Detect which cell encompasses the target text, then output its (X, Y) center coordinate. 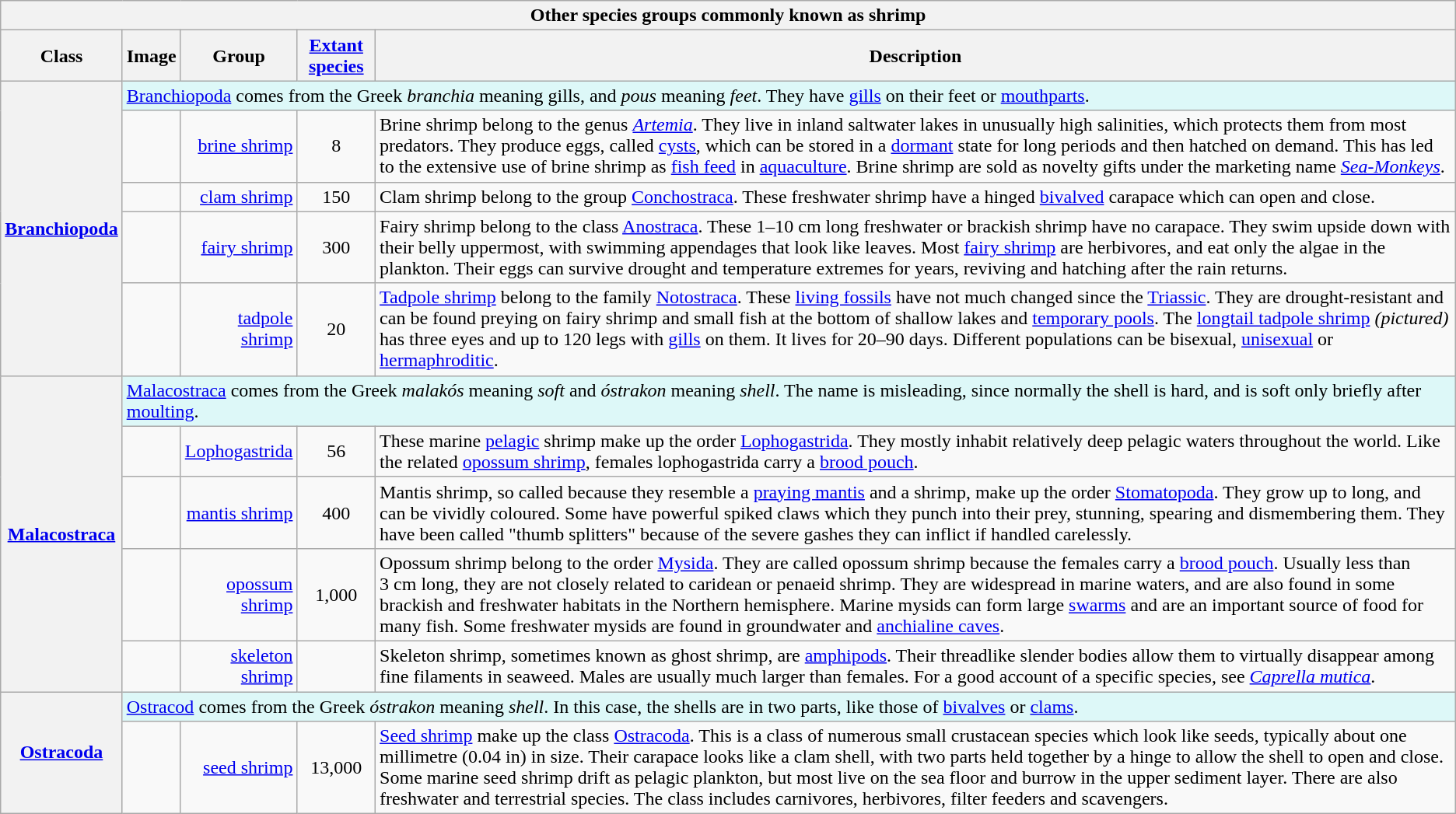
Ostracod comes from the Greek óstrakon meaning shell. In this case, the shells are in two parts, like those of bivalves or clams. (789, 707)
clam shrimp (239, 197)
Branchiopoda comes from the Greek branchia meaning gills, and pous meaning feet. They have gills on their feet or mouthparts. (789, 96)
tadpole shrimp (239, 330)
400 (336, 512)
seed shrimp (239, 768)
8 (336, 146)
1,000 (336, 594)
150 (336, 197)
56 (336, 451)
Ostracoda (61, 753)
opossum shrimp (239, 594)
Malacostraca (61, 533)
Lophogastrida (239, 451)
Extant species (336, 56)
300 (336, 247)
Branchiopoda (61, 229)
Image (151, 56)
fairy shrimp (239, 247)
20 (336, 330)
Clam shrimp belong to the group Conchostraca. These freshwater shrimp have a hinged bivalved carapace which can open and close. (916, 197)
13,000 (336, 768)
mantis shrimp (239, 512)
Class (61, 56)
brine shrimp (239, 146)
Group (239, 56)
Description (916, 56)
Other species groups commonly known as shrimp (728, 16)
skeleton shrimp (239, 666)
